Extract the [X, Y] coordinate from the center of the cell holding the provided text.  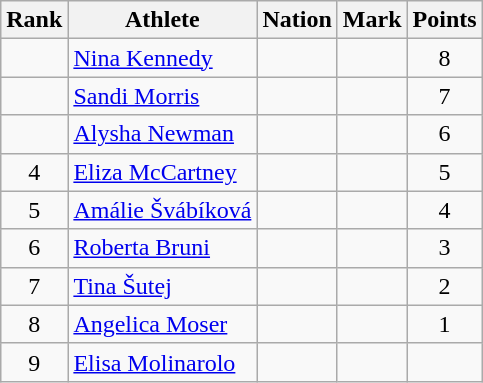
Roberta Bruni [162, 248]
Eliza McCartney [162, 172]
2 [444, 286]
Amálie Švábíková [162, 210]
Tina Šutej [162, 286]
Nina Kennedy [162, 58]
Angelica Moser [162, 324]
Mark [372, 20]
Nation [297, 20]
1 [444, 324]
Athlete [162, 20]
Sandi Morris [162, 96]
Alysha Newman [162, 134]
3 [444, 248]
9 [34, 362]
Rank [34, 20]
Points [444, 20]
Elisa Molinarolo [162, 362]
